From the cell containing the given text, extract its center point as [x, y] coordinate. 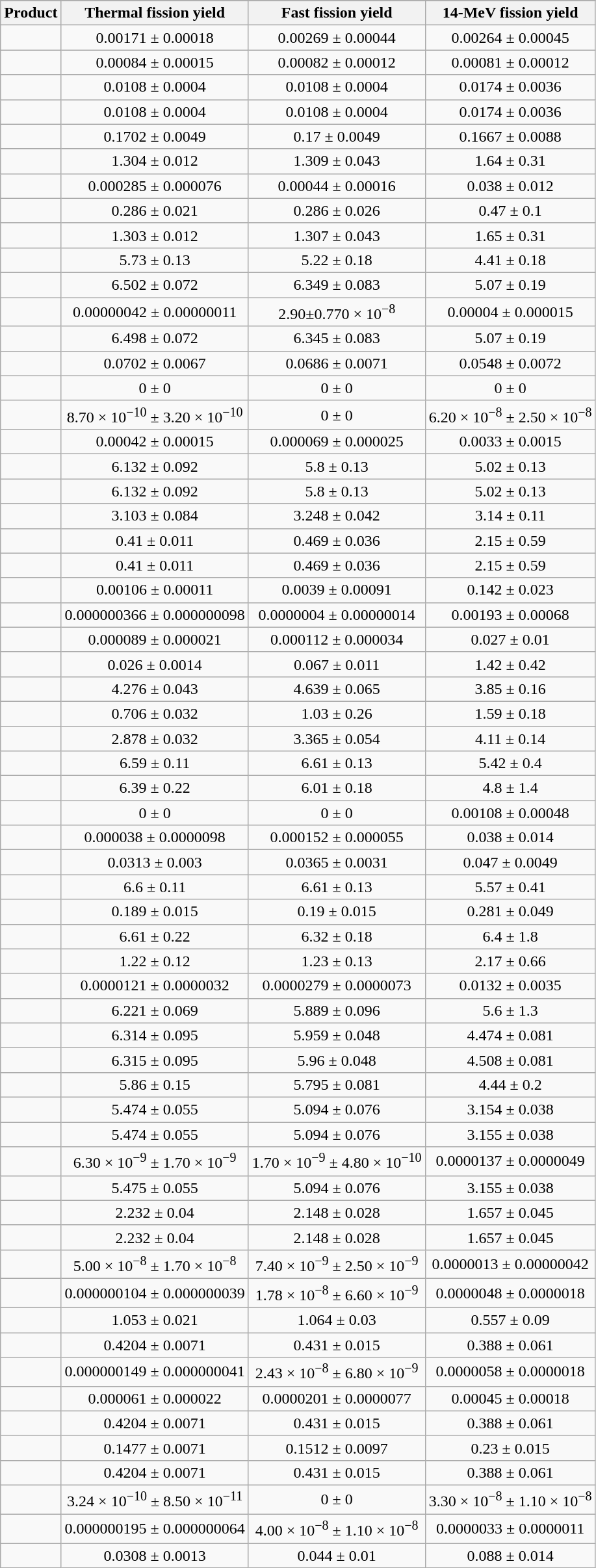
Fast fission yield [337, 13]
5.6 ± 1.3 [510, 1010]
2.17 ± 0.66 [510, 961]
1.064 ± 0.03 [337, 1320]
6.20 × 10−8 ± 2.50 × 10−8 [510, 415]
6.6 ± 0.11 [155, 887]
6.498 ± 0.072 [155, 339]
Product [31, 13]
0.0000048 ± 0.0000018 [510, 1293]
0.0313 ± 0.003 [155, 862]
6.39 ± 0.22 [155, 788]
0.00004 ± 0.000015 [510, 312]
0.47 ± 0.1 [510, 211]
8.70 × 10−10 ± 3.20 × 10−10 [155, 415]
6.314 ± 0.095 [155, 1035]
0.000000195 ± 0.000000064 [155, 1528]
1.22 ± 0.12 [155, 961]
0.047 ± 0.0049 [510, 862]
0.557 ± 0.09 [510, 1320]
6.30 × 10−9 ± 1.70 × 10−9 [155, 1162]
4.276 ± 0.043 [155, 689]
3.103 ± 0.084 [155, 516]
6.4 ± 1.8 [510, 936]
0.0039 ± 0.00091 [337, 590]
0.00106 ± 0.00011 [155, 590]
0.000112 ± 0.000034 [337, 639]
5.57 ± 0.41 [510, 887]
6.61 ± 0.22 [155, 936]
0.0548 ± 0.0072 [510, 363]
5.00 × 10−8 ± 1.70 × 10−8 [155, 1265]
5.959 ± 0.048 [337, 1035]
0.00269 ± 0.00044 [337, 38]
0.000152 ± 0.000055 [337, 838]
5.73 ± 0.13 [155, 260]
0.027 ± 0.01 [510, 639]
0.00000042 ± 0.00000011 [155, 312]
1.59 ± 0.18 [510, 713]
6.349 ± 0.083 [337, 285]
0.00193 ± 0.00068 [510, 615]
0.0308 ± 0.0013 [155, 1555]
4.474 ± 0.081 [510, 1035]
2.90±0.770 × 10−8 [337, 312]
0.000038 ± 0.0000098 [155, 838]
1.303 ± 0.012 [155, 235]
0.19 ± 0.015 [337, 912]
0.0000279 ± 0.0000073 [337, 986]
0.00081 ± 0.00012 [510, 62]
0.0000201 ± 0.0000077 [337, 1398]
0.000089 ± 0.000021 [155, 639]
Thermal fission yield [155, 13]
5.889 ± 0.096 [337, 1010]
4.11 ± 0.14 [510, 739]
6.221 ± 0.069 [155, 1010]
0.23 ± 0.015 [510, 1448]
2.43 × 10−8 ± 6.80 × 10−9 [337, 1372]
0.142 ± 0.023 [510, 590]
0.00084 ± 0.00015 [155, 62]
1.304 ± 0.012 [155, 161]
0.00171 ± 0.00018 [155, 38]
6.01 ± 0.18 [337, 788]
0.0000137 ± 0.0000049 [510, 1162]
3.365 ± 0.054 [337, 739]
1.23 ± 0.13 [337, 961]
5.42 ± 0.4 [510, 764]
3.14 ± 0.11 [510, 516]
1.65 ± 0.31 [510, 235]
2.878 ± 0.032 [155, 739]
6.345 ± 0.083 [337, 339]
4.8 ± 1.4 [510, 788]
1.053 ± 0.021 [155, 1320]
1.70 × 10−9 ± 4.80 × 10−10 [337, 1162]
4.44 ± 0.2 [510, 1085]
0.1702 ± 0.0049 [155, 136]
1.309 ± 0.043 [337, 161]
5.795 ± 0.081 [337, 1085]
0.00045 ± 0.00018 [510, 1398]
0.026 ± 0.0014 [155, 664]
0.286 ± 0.021 [155, 211]
6.502 ± 0.072 [155, 285]
0.00042 ± 0.00015 [155, 442]
0.189 ± 0.015 [155, 912]
5.96 ± 0.048 [337, 1060]
0.1667 ± 0.0088 [510, 136]
5.475 ± 0.055 [155, 1188]
0.0000033 ± 0.0000011 [510, 1528]
0.000000149 ± 0.000000041 [155, 1372]
0.044 ± 0.01 [337, 1555]
7.40 × 10−9 ± 2.50 × 10−9 [337, 1265]
3.24 × 10−10 ± 8.50 × 10−11 [155, 1500]
0.000061 ± 0.000022 [155, 1398]
1.03 ± 0.26 [337, 713]
0.0365 ± 0.0031 [337, 862]
1.42 ± 0.42 [510, 664]
0.038 ± 0.012 [510, 186]
0.000069 ± 0.000025 [337, 442]
0.0000004 ± 0.00000014 [337, 615]
0.000000104 ± 0.000000039 [155, 1293]
0.00264 ± 0.00045 [510, 38]
6.59 ± 0.11 [155, 764]
5.22 ± 0.18 [337, 260]
0.0132 ± 0.0035 [510, 986]
0.17 ± 0.0049 [337, 136]
1.307 ± 0.043 [337, 235]
0.1477 ± 0.0071 [155, 1448]
4.508 ± 0.081 [510, 1060]
0.0033 ± 0.0015 [510, 442]
4.00 × 10−8 ± 1.10 × 10−8 [337, 1528]
4.41 ± 0.18 [510, 260]
3.248 ± 0.042 [337, 516]
6.315 ± 0.095 [155, 1060]
0.00082 ± 0.00012 [337, 62]
0.038 ± 0.014 [510, 838]
3.85 ± 0.16 [510, 689]
5.86 ± 0.15 [155, 1085]
0.067 ± 0.011 [337, 664]
3.30 × 10−8 ± 1.10 × 10−8 [510, 1500]
0.00108 ± 0.00048 [510, 813]
0.0702 ± 0.0067 [155, 363]
4.639 ± 0.065 [337, 689]
0.281 ± 0.049 [510, 912]
0.286 ± 0.026 [337, 211]
0.000000366 ± 0.000000098 [155, 615]
1.78 × 10−8 ± 6.60 × 10−9 [337, 1293]
0.00044 ± 0.00016 [337, 186]
0.0000013 ± 0.00000042 [510, 1265]
0.0686 ± 0.0071 [337, 363]
3.154 ± 0.038 [510, 1109]
0.706 ± 0.032 [155, 713]
14-MeV fission yield [510, 13]
0.000285 ± 0.000076 [155, 186]
1.64 ± 0.31 [510, 161]
0.1512 ± 0.0097 [337, 1448]
6.32 ± 0.18 [337, 936]
0.088 ± 0.014 [510, 1555]
0.0000058 ± 0.0000018 [510, 1372]
0.0000121 ± 0.0000032 [155, 986]
